Find where the given text appears and provide that cell's center as [x, y] coordinate. 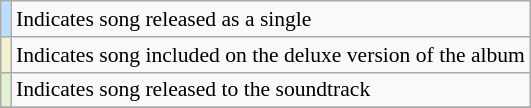
Indicates song included on the deluxe version of the album [270, 55]
Indicates song released to the soundtrack [270, 90]
Indicates song released as a single [270, 19]
